From the cell containing the given text, extract its center point as (X, Y) coordinate. 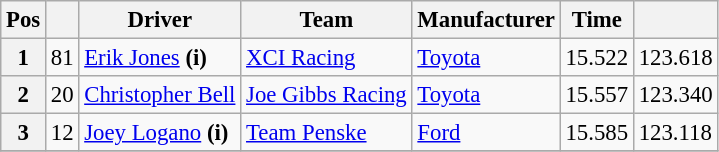
15.557 (596, 95)
Ford (486, 133)
Erik Jones (i) (160, 58)
Joey Logano (i) (160, 133)
Joe Gibbs Racing (326, 95)
123.118 (676, 133)
2 (24, 95)
123.340 (676, 95)
Time (596, 20)
81 (62, 58)
Manufacturer (486, 20)
Team (326, 20)
Driver (160, 20)
Team Penske (326, 133)
XCI Racing (326, 58)
20 (62, 95)
123.618 (676, 58)
15.522 (596, 58)
3 (24, 133)
15.585 (596, 133)
Pos (24, 20)
12 (62, 133)
Christopher Bell (160, 95)
1 (24, 58)
